Extract the (X, Y) coordinate from the center of the cell holding the provided text.  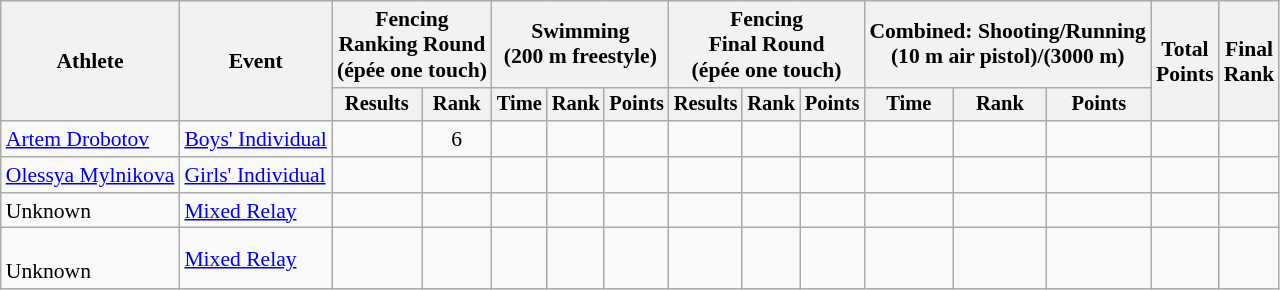
Olessya Mylnikova (90, 175)
Combined: Shooting/Running(10 m air pistol)/(3000 m) (1008, 44)
FinalRank (1250, 61)
Artem Drobotov (90, 139)
Event (256, 61)
Boys' Individual (256, 139)
Swimming(200 m freestyle) (580, 44)
TotalPoints (1185, 61)
FencingRanking Round(épée one touch) (412, 44)
Girls' Individual (256, 175)
Athlete (90, 61)
6 (457, 139)
FencingFinal Round(épée one touch) (767, 44)
